Locate the cell with the specified text and output its (x, y) center coordinate. 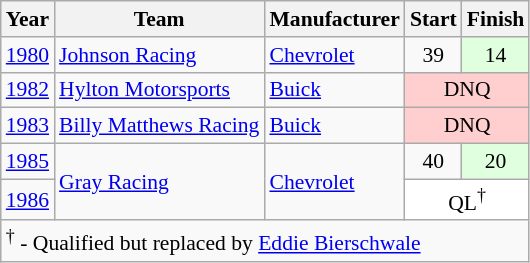
Billy Matthews Racing (159, 126)
1985 (28, 162)
1983 (28, 126)
Johnson Racing (159, 55)
Year (28, 19)
Start (434, 19)
Gray Racing (159, 182)
Hylton Motorsports (159, 90)
14 (496, 55)
40 (434, 162)
Finish (496, 19)
† - Qualified but replaced by Eddie Bierschwale (266, 242)
1980 (28, 55)
20 (496, 162)
QL† (468, 200)
Team (159, 19)
39 (434, 55)
1986 (28, 200)
Manufacturer (334, 19)
1982 (28, 90)
